For the text-containing cell, return its midpoint in [X, Y] coordinate format. 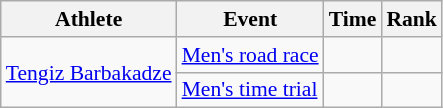
Event [250, 19]
Tengiz Barbakadze [89, 72]
Athlete [89, 19]
Men's road race [250, 55]
Time [353, 19]
Men's time trial [250, 90]
Rank [412, 19]
